Provide the [X, Y] coordinate of the cell's center where the given text is located.  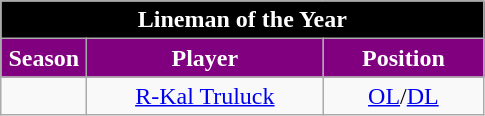
OL/DL [404, 96]
Position [404, 58]
Season [44, 58]
Player [205, 58]
R-Kal Truluck [205, 96]
Lineman of the Year [242, 20]
